Provide the (x, y) coordinate of the cell's center where the given text is located.  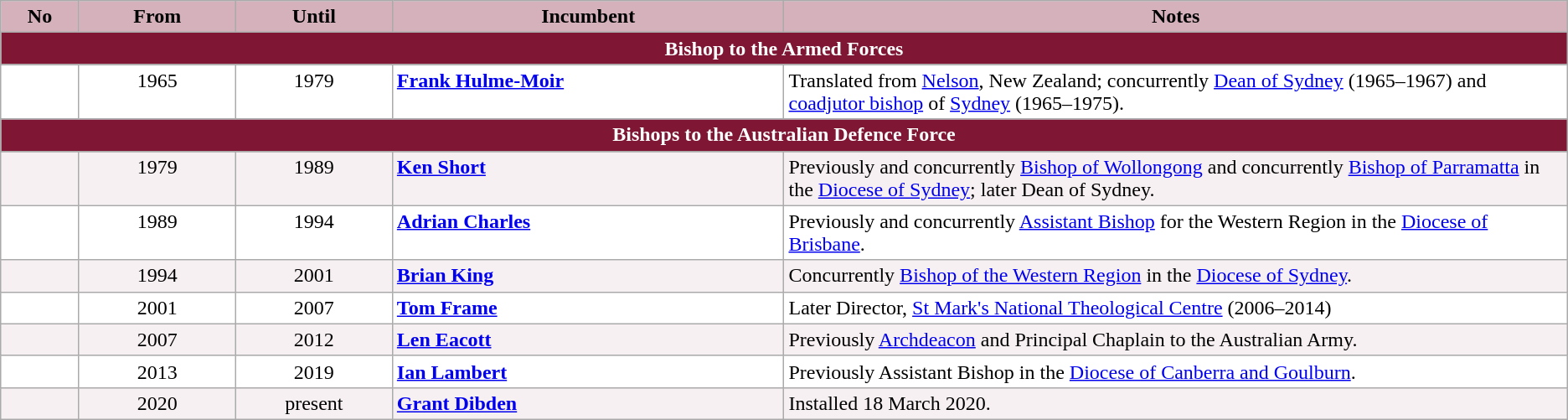
Ian Lambert (588, 371)
1965 (157, 92)
From (157, 17)
2019 (313, 371)
Tom Frame (588, 308)
Previously Archdeacon and Principal Chaplain to the Australian Army. (1176, 340)
present (313, 403)
2013 (157, 371)
Installed 18 March 2020. (1176, 403)
2020 (157, 403)
Grant Dibden (588, 403)
Previously and concurrently Bishop of Wollongong and concurrently Bishop of Parramatta in the Diocese of Sydney; later Dean of Sydney. (1176, 178)
Ken Short (588, 178)
Len Eacott (588, 340)
Brian King (588, 276)
Previously Assistant Bishop in the Diocese of Canberra and Goulburn. (1176, 371)
Notes (1176, 17)
Concurrently Bishop of the Western Region in the Diocese of Sydney. (1176, 276)
Previously and concurrently Assistant Bishop for the Western Region in the Diocese of Brisbane. (1176, 233)
2012 (313, 340)
Incumbent (588, 17)
No (40, 17)
Later Director, St Mark's National Theological Centre (2006–2014) (1176, 308)
Until (313, 17)
Adrian Charles (588, 233)
Frank Hulme-Moir (588, 92)
Bishop to the Armed Forces (784, 49)
Translated from Nelson, New Zealand; concurrently Dean of Sydney (1965–1967) and coadjutor bishop of Sydney (1965–1975). (1176, 92)
Bishops to the Australian Defence Force (784, 135)
